Determine the [X, Y] coordinate at the center of the cell enclosing the given text.  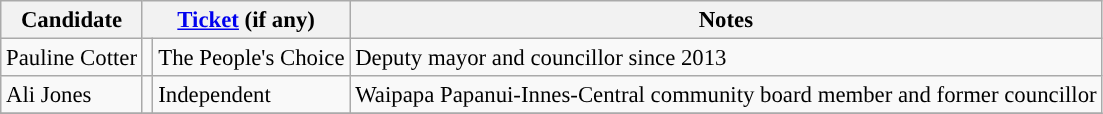
Pauline Cotter [72, 58]
Candidate [72, 20]
Notes [726, 20]
Ticket (if any) [246, 20]
Waipapa Papanui-Innes-Central community board member and former councillor [726, 95]
Ali Jones [72, 95]
Independent [252, 95]
Deputy mayor and councillor since 2013 [726, 58]
The People's Choice [252, 58]
